From the cell containing the given text, extract its center point as (X, Y) coordinate. 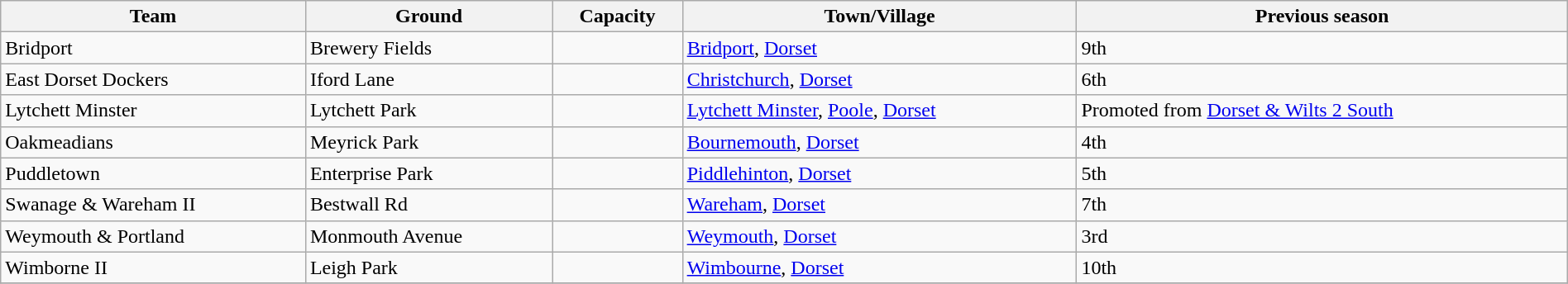
Lytchett Minster (154, 111)
Lytchett Park (428, 111)
Leigh Park (428, 267)
Monmouth Avenue (428, 236)
Piddlehinton, Dorset (880, 173)
Christchurch, Dorset (880, 79)
Puddletown (154, 173)
Town/Village (880, 17)
Meyrick Park (428, 142)
Wareham, Dorset (880, 205)
Ground (428, 17)
Lytchett Minster, Poole, Dorset (880, 111)
10th (1322, 267)
5th (1322, 173)
6th (1322, 79)
Capacity (617, 17)
Bournemouth, Dorset (880, 142)
9th (1322, 48)
Oakmeadians (154, 142)
3rd (1322, 236)
Bestwall Rd (428, 205)
Weymouth & Portland (154, 236)
Bridport (154, 48)
Team (154, 17)
Swanage & Wareham II (154, 205)
Iford Lane (428, 79)
Wimborne II (154, 267)
7th (1322, 205)
Previous season (1322, 17)
East Dorset Dockers (154, 79)
Promoted from Dorset & Wilts 2 South (1322, 111)
Enterprise Park (428, 173)
Wimbourne, Dorset (880, 267)
4th (1322, 142)
Bridport, Dorset (880, 48)
Weymouth, Dorset (880, 236)
Brewery Fields (428, 48)
